Scan for the cell matching the given text and deliver its (X, Y) coordinate at center. 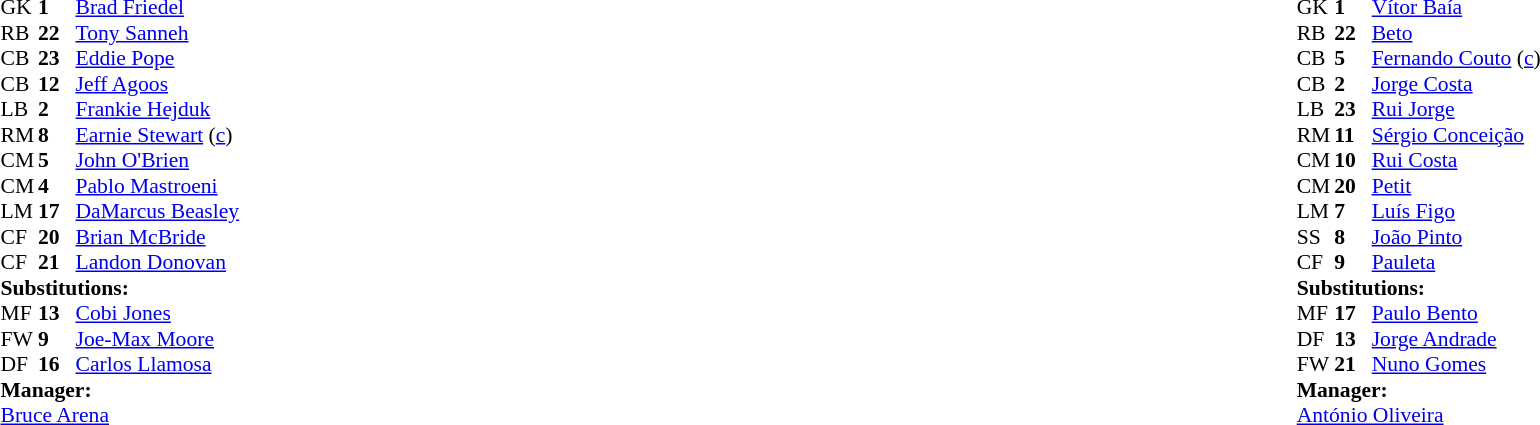
Cobi Jones (158, 313)
Jeff Agoos (158, 84)
Manager: (120, 390)
4 (57, 186)
John O'Brien (158, 161)
Eddie Pope (158, 59)
DaMarcus Beasley (158, 211)
Joe-Max Moore (158, 339)
Tony Sanneh (158, 33)
16 (57, 365)
Carlos Llamosa (158, 365)
7 (1353, 211)
SS (1316, 237)
Pablo Mastroeni (158, 186)
Brian McBride (158, 237)
Substitutions: (120, 288)
11 (1353, 135)
Earnie Stewart (c) (158, 135)
10 (1353, 161)
Frankie Hejduk (158, 109)
12 (57, 84)
Landon Donovan (158, 263)
